Determine the [X, Y] coordinate at the center of the cell enclosing the given text.  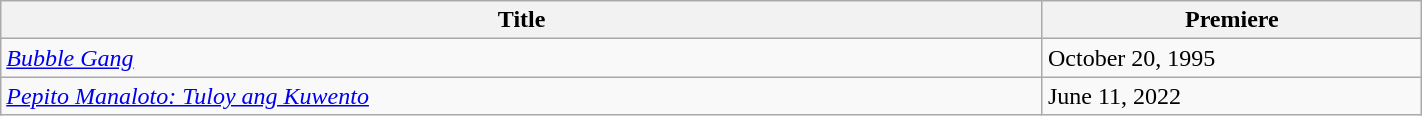
Bubble Gang [522, 58]
June 11, 2022 [1232, 96]
Pepito Manaloto: Tuloy ang Kuwento [522, 96]
October 20, 1995 [1232, 58]
Title [522, 20]
Premiere [1232, 20]
